Find where the given text appears and provide that cell's center as (X, Y) coordinate. 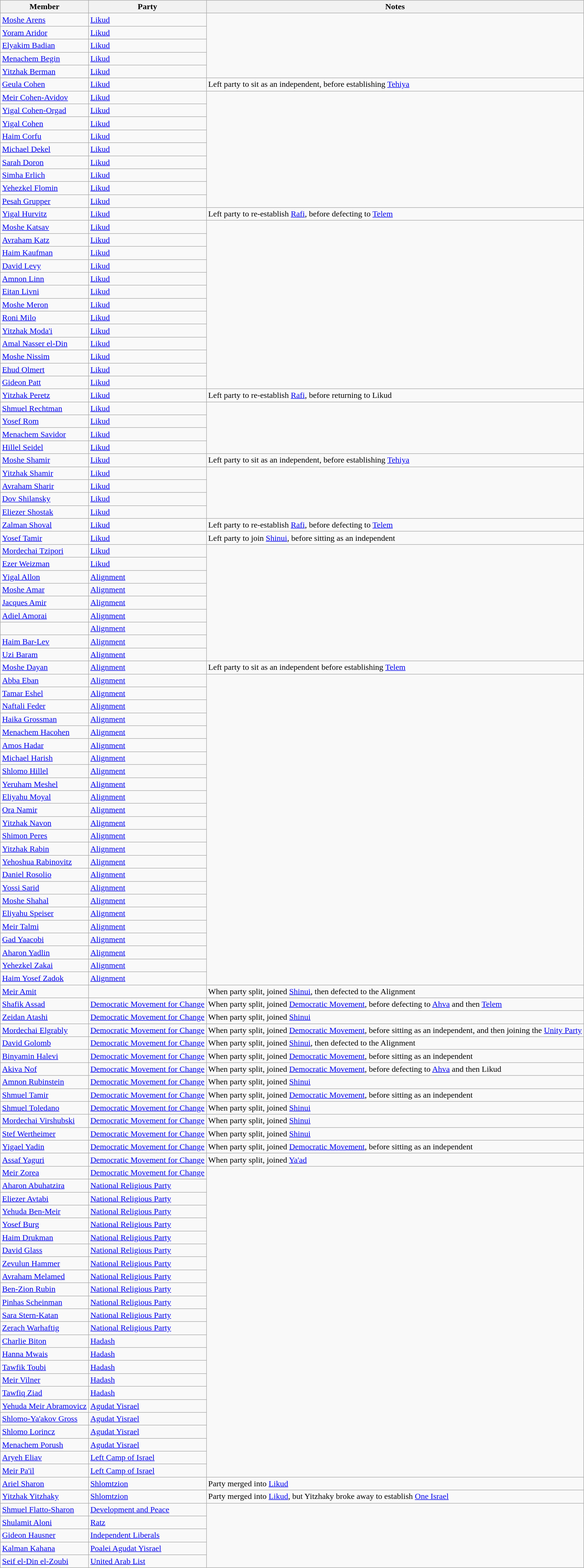
Abba Eban (44, 680)
Ariel Sharon (44, 1484)
Ratz (147, 1522)
Yigal Cohen (44, 123)
Shmuel Flatto-Sharon (44, 1509)
Ezer Weizman (44, 564)
Michael Dekel (44, 149)
Yoram Aridor (44, 33)
Elyakim Badian (44, 46)
Meir Amit (44, 991)
Avraham Katz (44, 240)
Shimon Peres (44, 836)
Shmuel Tamir (44, 1095)
Party merged into Likud, but Yitzhaky broke away to establish One Israel (395, 1497)
When party split, joined Democratic Movement, before sitting as an independent, and then joining the Unity Party (395, 1030)
Michael Harish (44, 758)
Yitzhak Moda'i (44, 330)
Eitan Livni (44, 292)
Gad Yaacobi (44, 939)
Roni Milo (44, 318)
Pesah Grupper (44, 201)
Haim Corfu (44, 136)
Meir Zorea (44, 1173)
Assaf Yaguri (44, 1160)
Menachem Savidor (44, 434)
Yitzhak Navon (44, 823)
Moshe Shahal (44, 901)
Ora Namir (44, 810)
Menachem Begin (44, 59)
Sara Stern-Katan (44, 1315)
Avraham Melamed (44, 1276)
Moshe Katsav (44, 227)
Hillel Seidel (44, 447)
Moshe Meron (44, 305)
Haika Grossman (44, 719)
Gideon Hausner (44, 1535)
Amnon Rubinstein (44, 1082)
Menachem Porush (44, 1445)
Charlie Biton (44, 1341)
Moshe Dayan (44, 667)
When party split, joined Democratic Movement, before defecting to Ahva and then Likud (395, 1069)
Amnon Linn (44, 279)
Party (147, 7)
Haim Drukman (44, 1238)
Haim Kaufman (44, 253)
Naftali Feder (44, 706)
Tawfik Toubi (44, 1367)
Mordechai Elgrably (44, 1030)
Left party to join Shinui, before sitting as an independent (395, 538)
Shlomo Hillel (44, 771)
Akiva Nof (44, 1069)
Yigal Hurvitz (44, 214)
Zevulun Hammer (44, 1263)
Aryeh Eliav (44, 1458)
Avraham Sharir (44, 486)
Shmuel Rechtman (44, 408)
Development and Peace (147, 1509)
Mordechai Tzipori (44, 551)
Menachem Hacohen (44, 732)
Yehezkel Zakai (44, 965)
Yigal Allon (44, 577)
Dov Shilansky (44, 499)
David Levy (44, 266)
Member (44, 7)
Zerach Warhaftig (44, 1328)
Geula Cohen (44, 84)
Shmuel Toledano (44, 1108)
Pinhas Scheinman (44, 1302)
Eliyahu Moyal (44, 797)
Yigael Yadin (44, 1147)
Meir Pa'il (44, 1471)
Kalman Kahana (44, 1548)
David Golomb (44, 1043)
United Arab List (147, 1561)
Yitzhak Rabin (44, 849)
Independent Liberals (147, 1535)
Eliyahu Speiser (44, 914)
Yeruham Meshel (44, 784)
When party split, joined Ya'ad (395, 1160)
Notes (395, 7)
Hanna Mwais (44, 1354)
David Glass (44, 1250)
Seif el-Din el-Zoubi (44, 1561)
Simha Erlich (44, 175)
Haim Yosef Zadok (44, 978)
Yossi Sarid (44, 888)
Aharon Abuhatzira (44, 1185)
Amos Hadar (44, 745)
Jacques Amir (44, 603)
Left party to re-establish Rafi, before returning to Likud (395, 395)
Ehud Olmert (44, 369)
Yitzhak Berman (44, 71)
Meir Cohen-Avidov (44, 97)
Zeidan Atashi (44, 1017)
Sarah Doron (44, 162)
Haim Bar-Lev (44, 642)
Yehuda Meir Abramovicz (44, 1406)
Shlomo-Ya'akov Gross (44, 1419)
Tamar Eshel (44, 693)
Mordechai Virshubski (44, 1121)
Left party to sit as an independent before establishing Telem (395, 667)
Daniel Rosolio (44, 875)
Yosef Burg (44, 1225)
Meir Talmi (44, 926)
Moshe Nissim (44, 356)
Zalman Shoval (44, 525)
Yitzhak Peretz (44, 395)
Yigal Cohen-Orgad (44, 110)
Yehezkel Flomin (44, 188)
Moshe Shamir (44, 460)
Aharon Yadlin (44, 952)
Yosef Tamir (44, 538)
Adiel Amorai (44, 616)
When party split, joined Democratic Movement, before defecting to Ahva and then Telem (395, 1004)
Yosef Rom (44, 421)
Uzi Baram (44, 654)
Shulamit Aloni (44, 1522)
Eliezer Avtabi (44, 1198)
Gideon Patt (44, 383)
Yehoshua Rabinovitz (44, 862)
Yitzhak Yitzhaky (44, 1497)
Meir Vilner (44, 1380)
Tawfiq Ziad (44, 1393)
Amal Nasser el-Din (44, 343)
Yitzhak Shamir (44, 473)
Moshe Amar (44, 590)
Shlomo Lorincz (44, 1432)
Moshe Arens (44, 20)
Poalei Agudat Yisrael (147, 1548)
Binyamin Halevi (44, 1056)
Stef Wertheimer (44, 1134)
Ben-Zion Rubin (44, 1289)
Party merged into Likud (395, 1484)
Eliezer Shostak (44, 512)
Yehuda Ben-Meir (44, 1212)
Shafik Assad (44, 1004)
